Search for the cell housing the specified text and yield its (x, y) center coordinate. 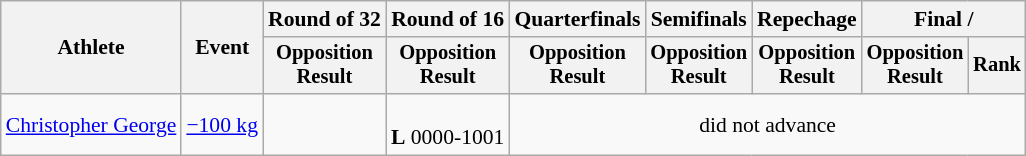
Repechage (807, 19)
Rank (997, 66)
Round of 16 (448, 19)
Athlete (92, 48)
Christopher George (92, 124)
Event (222, 48)
Quarterfinals (577, 19)
did not advance (767, 124)
−100 kg (222, 124)
Round of 32 (324, 19)
Final / (944, 19)
L 0000-1001 (448, 124)
Semifinals (698, 19)
